Output the [x, y] coordinate of the center of the cell containing the given text.  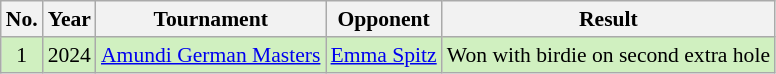
Won with birdie on second extra hole [608, 55]
2024 [70, 55]
Opponent [384, 19]
Year [70, 19]
No. [22, 19]
Amundi German Masters [211, 55]
1 [22, 55]
Emma Spitz [384, 55]
Tournament [211, 19]
Result [608, 19]
